Pinpoint the cell where the given text exists, returning its [x, y] midpoint coordinate. 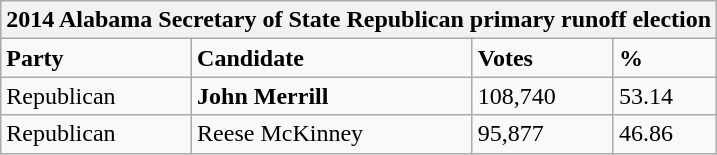
Party [96, 58]
% [664, 58]
95,877 [542, 134]
Votes [542, 58]
2014 Alabama Secretary of State Republican primary runoff election [359, 20]
John Merrill [332, 96]
Candidate [332, 58]
46.86 [664, 134]
53.14 [664, 96]
Reese McKinney [332, 134]
108,740 [542, 96]
